Locate the cell with the specified text and output its (x, y) center coordinate. 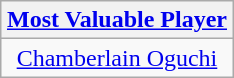
Chamberlain Oguchi (116, 58)
Most Valuable Player (116, 20)
